Return [X, Y] of the center of cell containing provided text 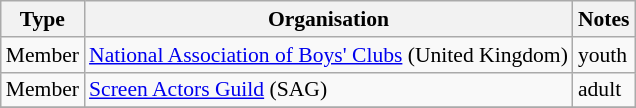
Type [42, 19]
adult [604, 90]
Organisation [328, 19]
Screen Actors Guild (SAG) [328, 90]
youth [604, 55]
National Association of Boys' Clubs (United Kingdom) [328, 55]
Notes [604, 19]
